Search for the cell housing the specified text and yield its [x, y] center coordinate. 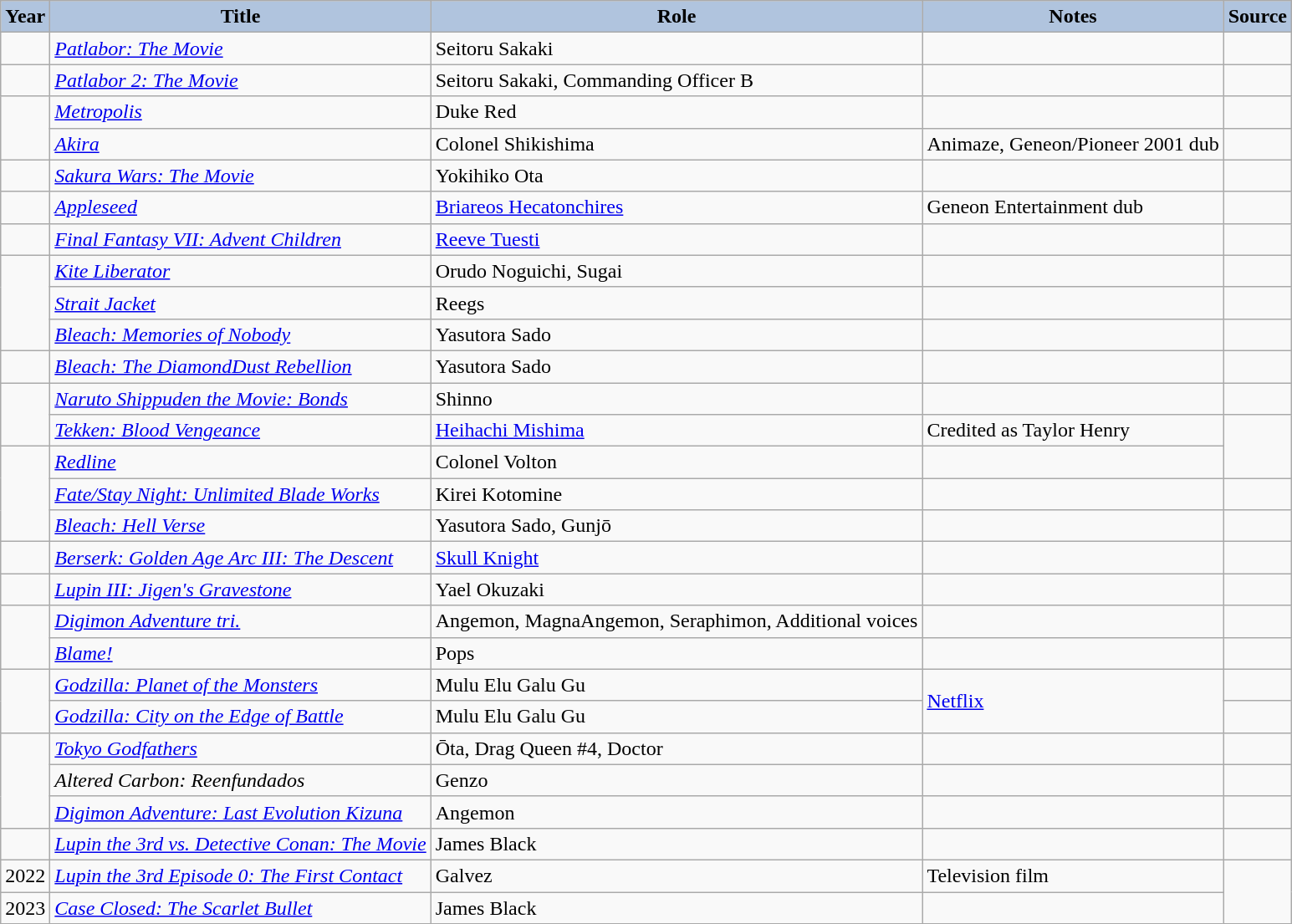
Notes [1073, 17]
Bleach: The DiamondDust Rebellion [241, 366]
Reegs [677, 303]
Final Fantasy VII: Advent Children [241, 239]
Shinno [677, 399]
Digimon Adventure tri. [241, 621]
Seitoru Sakaki, Commanding Officer B [677, 80]
Akira [241, 144]
Case Closed: The Scarlet Bullet [241, 907]
Strait Jacket [241, 303]
Appleseed [241, 207]
Fate/Stay Night: Unlimited Blade Works [241, 494]
Angemon [677, 812]
Angemon, MagnaAngemon, Seraphimon, Additional voices [677, 621]
Patlabor 2: The Movie [241, 80]
Bleach: Hell Verse [241, 526]
Yael Okuzaki [677, 590]
Duke Red [677, 112]
Geneon Entertainment dub [1073, 207]
Kite Liberator [241, 271]
Naruto Shippuden the Movie: Bonds [241, 399]
2023 [25, 907]
Lupin the 3rd Episode 0: The First Contact [241, 876]
Metropolis [241, 112]
Title [241, 17]
Kirei Kotomine [677, 494]
Pops [677, 653]
Credited as Taylor Henry [1073, 431]
Source [1258, 17]
Sakura Wars: The Movie [241, 176]
Godzilla: Planet of the Monsters [241, 685]
Briareos Hecatonchires [677, 207]
Yasutora Sado, Gunjō [677, 526]
Digimon Adventure: Last Evolution Kizuna [241, 812]
Genzo [677, 780]
Bleach: Memories of Nobody [241, 334]
Colonel Volton [677, 462]
Redline [241, 462]
2022 [25, 876]
Role [677, 17]
Television film [1073, 876]
Tekken: Blood Vengeance [241, 431]
Orudo Noguichi, Sugai [677, 271]
Altered Carbon: Reenfundados [241, 780]
Tokyo Godfathers [241, 748]
Reeve Tuesti [677, 239]
Heihachi Mishima [677, 431]
Seitoru Sakaki [677, 48]
Lupin the 3rd vs. Detective Conan: The Movie [241, 844]
Skull Knight [677, 558]
Yokihiko Ota [677, 176]
Ōta, Drag Queen #4, Doctor [677, 748]
Berserk: Golden Age Arc III: The Descent [241, 558]
Lupin III: Jigen's Gravestone [241, 590]
Netflix [1073, 701]
Colonel Shikishima [677, 144]
Patlabor: The Movie [241, 48]
Year [25, 17]
Blame! [241, 653]
Galvez [677, 876]
Animaze, Geneon/Pioneer 2001 dub [1073, 144]
Godzilla: City on the Edge of Battle [241, 717]
